For the text-containing cell, return its midpoint in (x, y) coordinate format. 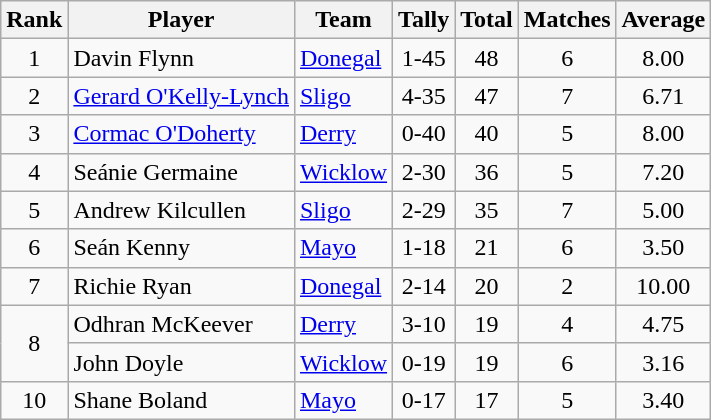
36 (487, 172)
40 (487, 134)
Rank (34, 20)
7.20 (664, 172)
3.16 (664, 362)
3 (34, 134)
Shane Boland (182, 400)
3.50 (664, 248)
Matches (567, 20)
3.40 (664, 400)
1 (34, 58)
1-18 (424, 248)
47 (487, 96)
2-30 (424, 172)
Tally (424, 20)
10 (34, 400)
3-10 (424, 324)
Davin Flynn (182, 58)
17 (487, 400)
0-19 (424, 362)
48 (487, 58)
4.75 (664, 324)
Player (182, 20)
Cormac O'Doherty (182, 134)
5.00 (664, 210)
0-17 (424, 400)
John Doyle (182, 362)
Total (487, 20)
Gerard O'Kelly-Lynch (182, 96)
Andrew Kilcullen (182, 210)
10.00 (664, 286)
6.71 (664, 96)
21 (487, 248)
Odhran McKeever (182, 324)
2-14 (424, 286)
Team (343, 20)
4-35 (424, 96)
Seánie Germaine (182, 172)
Seán Kenny (182, 248)
1-45 (424, 58)
Average (664, 20)
2-29 (424, 210)
20 (487, 286)
0-40 (424, 134)
8 (34, 343)
35 (487, 210)
Richie Ryan (182, 286)
